Locate the cell with the specified text and output its (X, Y) center coordinate. 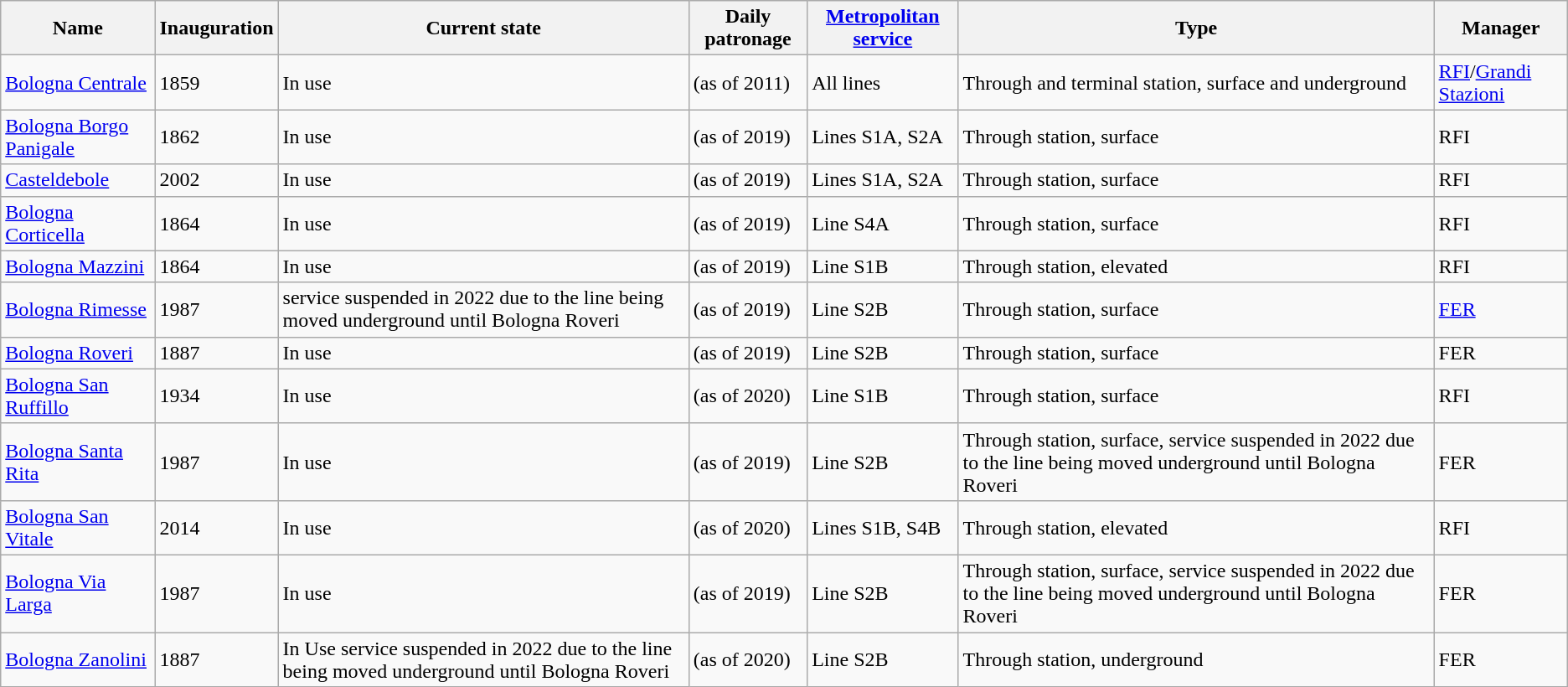
Inauguration (216, 28)
Bologna Centrale (78, 82)
Bologna Santa Rita (78, 462)
Manager (1501, 28)
Bologna Corticella (78, 223)
Line S4A (883, 223)
Through and terminal station, surface and underground (1196, 82)
1934 (216, 395)
Bologna Roveri (78, 353)
Name (78, 28)
Bologna Mazzini (78, 266)
Daily patronage (747, 28)
Bologna San Vitale (78, 528)
All lines (883, 82)
service suspended in 2022 due to the line being moved underground until Bologna Roveri (483, 310)
Current state (483, 28)
Bologna San Ruffillo (78, 395)
Casteldebole (78, 180)
1859 (216, 82)
(as of 2011) (747, 82)
1862 (216, 137)
Metropolitan service (883, 28)
Lines S1B, S4B (883, 528)
RFI/Grandi Stazioni (1501, 82)
In Use service suspended in 2022 due to the line being moved underground until Bologna Roveri (483, 659)
2002 (216, 180)
Bologna Borgo Panigale (78, 137)
Bologna Rimesse (78, 310)
Bologna Via Larga (78, 593)
2014 (216, 528)
Bologna Zanolini (78, 659)
Through station, underground (1196, 659)
Type (1196, 28)
